Extract the (X, Y) coordinate from the center of the cell holding the provided text.  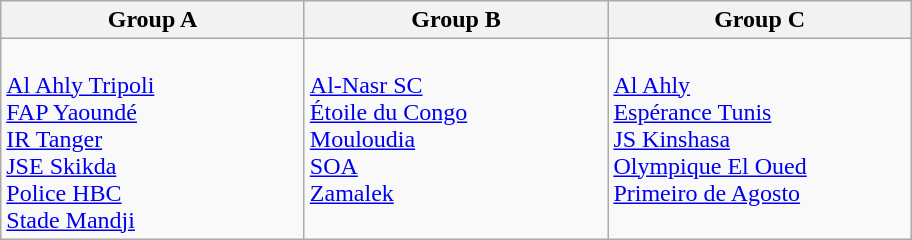
Al-Nasr SC Étoile du Congo Mouloudia SOA Zamalek (456, 139)
Al Ahly Espérance Tunis JS Kinshasa Olympique El Oued Primeiro de Agosto (760, 139)
Group A (153, 20)
Group C (760, 20)
Group B (456, 20)
Al Ahly Tripoli FAP Yaoundé IR Tanger JSE Skikda Police HBC Stade Mandji (153, 139)
